Scan for the cell matching the given text and deliver its (X, Y) coordinate at center. 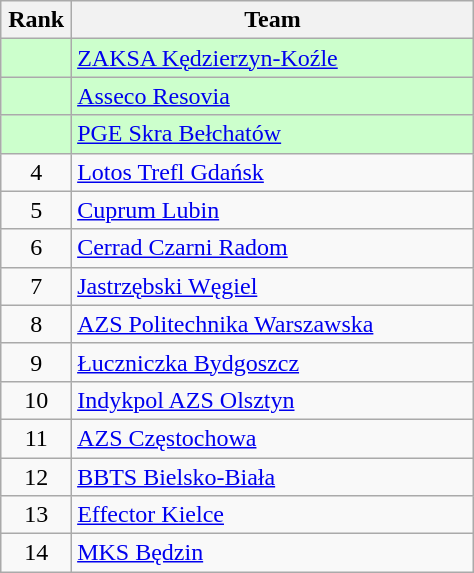
Asseco Resovia (273, 96)
9 (36, 362)
Team (273, 20)
AZS Częstochowa (273, 438)
10 (36, 400)
ZAKSA Kędzierzyn-Koźle (273, 58)
8 (36, 324)
Rank (36, 20)
BBTS Bielsko-Biała (273, 477)
Jastrzębski Węgiel (273, 286)
PGE Skra Bełchatów (273, 134)
Lotos Trefl Gdańsk (273, 172)
Indykpol AZS Olsztyn (273, 400)
13 (36, 515)
4 (36, 172)
MKS Będzin (273, 553)
AZS Politechnika Warszawska (273, 324)
11 (36, 438)
6 (36, 248)
5 (36, 210)
Łuczniczka Bydgoszcz (273, 362)
Cuprum Lubin (273, 210)
Cerrad Czarni Radom (273, 248)
12 (36, 477)
14 (36, 553)
7 (36, 286)
Effector Kielce (273, 515)
